Scan for the cell matching the given text and deliver its [x, y] coordinate at center. 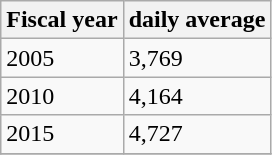
4,164 [197, 96]
daily average [197, 20]
2015 [62, 134]
3,769 [197, 58]
2010 [62, 96]
4,727 [197, 134]
2005 [62, 58]
Fiscal year [62, 20]
